Return [X, Y] of the center of cell containing provided text 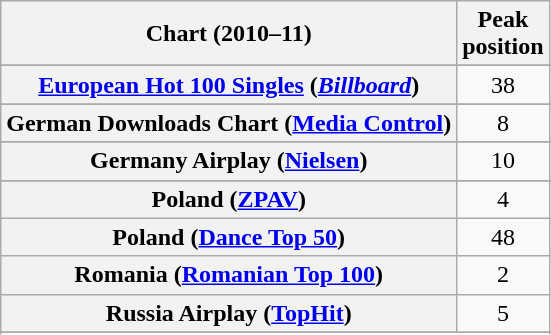
Peakposition [503, 34]
2 [503, 275]
10 [503, 161]
Chart (2010–11) [229, 34]
Romania (Romanian Top 100) [229, 275]
8 [503, 123]
5 [503, 313]
German Downloads Chart (Media Control) [229, 123]
4 [503, 199]
48 [503, 237]
European Hot 100 Singles (Billboard) [229, 85]
38 [503, 85]
Russia Airplay (TopHit) [229, 313]
Poland (Dance Top 50) [229, 237]
Poland (ZPAV) [229, 199]
Germany Airplay (Nielsen) [229, 161]
